Identify which cell holds the provided text, then report its (x, y) central coordinate. 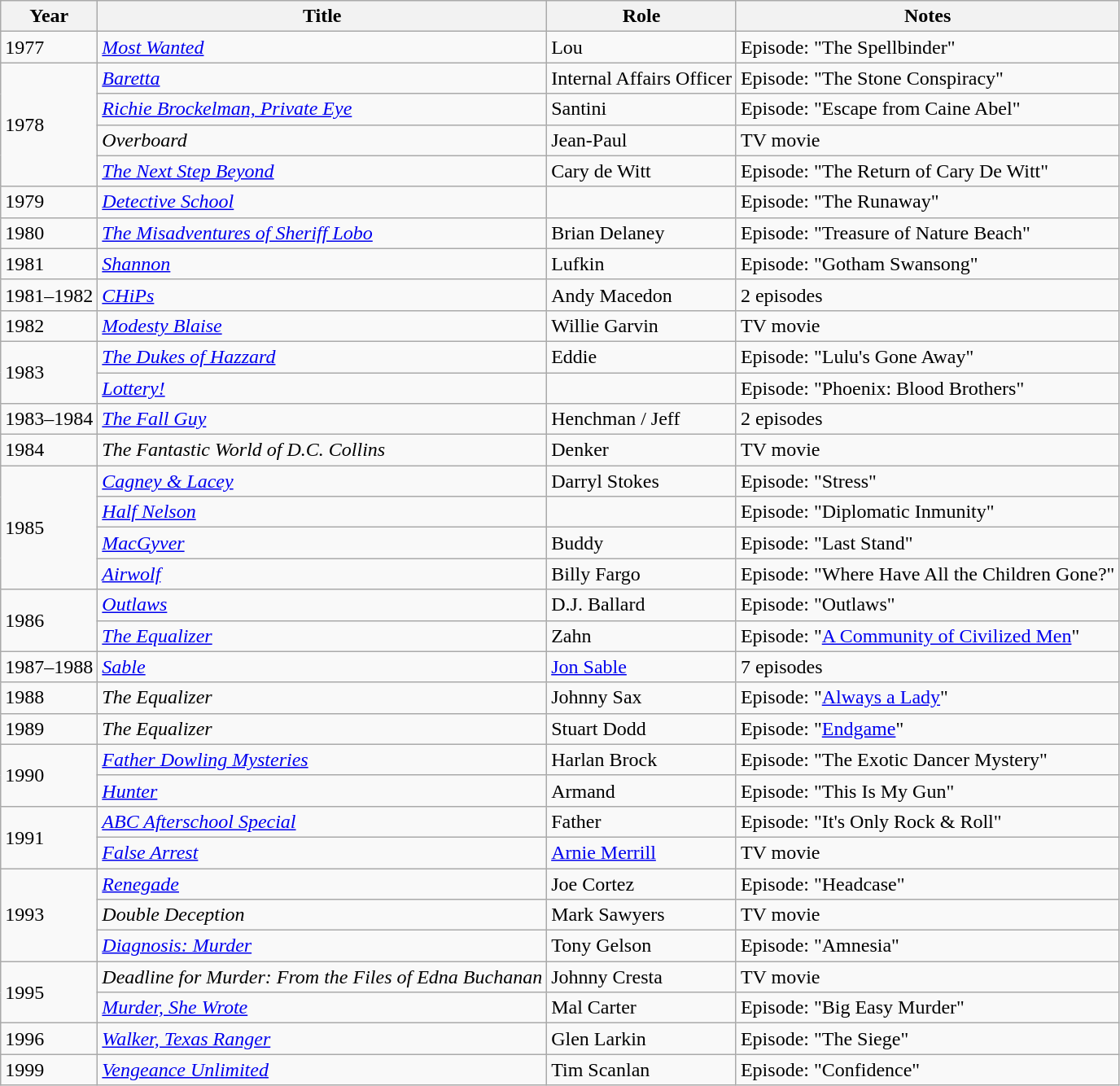
Johnny Cresta (641, 977)
Mal Carter (641, 1008)
Glen Larkin (641, 1039)
Buddy (641, 543)
Tim Scanlan (641, 1070)
Episode: "Confidence" (928, 1070)
Episode: "Where Have All the Children Gone?" (928, 574)
Lou (641, 47)
Santini (641, 109)
Jean-Paul (641, 140)
Episode: "Last Stand" (928, 543)
The Fantastic World of D.C. Collins (322, 450)
Episode: "Amnesia" (928, 946)
Deadline for Murder: From the Files of Edna Buchanan (322, 977)
Father Dowling Mysteries (322, 760)
Diagnosis: Murder (322, 946)
Armand (641, 790)
Lufkin (641, 264)
Episode: "A Community of Civilized Men" (928, 636)
CHiPs (322, 295)
Joe Cortez (641, 883)
1995 (49, 992)
The Next Step Beyond (322, 171)
1984 (49, 450)
The Misadventures of Sheriff Lobo (322, 233)
Lottery! (322, 388)
Willie Garvin (641, 326)
Shannon (322, 264)
MacGyver (322, 543)
Murder, She Wrote (322, 1008)
Cary de Witt (641, 171)
D.J. Ballard (641, 605)
1981–1982 (49, 295)
Richie Brockelman, Private Eye (322, 109)
Episode: "Endgame" (928, 729)
1982 (49, 326)
1979 (49, 202)
1980 (49, 233)
Notes (928, 16)
Eddie (641, 357)
1988 (49, 698)
Episode: "The Stone Conspiracy" (928, 78)
1999 (49, 1070)
1989 (49, 729)
1978 (49, 125)
Overboard (322, 140)
1996 (49, 1039)
Most Wanted (322, 47)
1983 (49, 372)
Cagney & Lacey (322, 481)
Father (641, 821)
Hunter (322, 790)
Darryl Stokes (641, 481)
Denker (641, 450)
Role (641, 16)
1991 (49, 837)
Episode: "This Is My Gun" (928, 790)
Henchman / Jeff (641, 419)
Double Deception (322, 915)
Renegade (322, 883)
Harlan Brock (641, 760)
Sable (322, 667)
1990 (49, 775)
Brian Delaney (641, 233)
Detective School (322, 202)
Episode: "Escape from Caine Abel" (928, 109)
Andy Macedon (641, 295)
Episode: "Gotham Swansong" (928, 264)
Episode: "Headcase" (928, 883)
Stuart Dodd (641, 729)
1993 (49, 914)
Airwolf (322, 574)
Episode: "Always a Lady" (928, 698)
False Arrest (322, 852)
Zahn (641, 636)
Tony Gelson (641, 946)
The Fall Guy (322, 419)
Episode: "Big Easy Murder" (928, 1008)
ABC Afterschool Special (322, 821)
Modesty Blaise (322, 326)
Episode: "The Siege" (928, 1039)
Episode: "It's Only Rock & Roll" (928, 821)
1986 (49, 620)
Internal Affairs Officer (641, 78)
Vengeance Unlimited (322, 1070)
Episode: "The Spellbinder" (928, 47)
Episode: "Outlaws" (928, 605)
1987–1988 (49, 667)
Walker, Texas Ranger (322, 1039)
Episode: "The Return of Cary De Witt" (928, 171)
1985 (49, 528)
Episode: "Lulu's Gone Away" (928, 357)
Outlaws (322, 605)
1983–1984 (49, 419)
1981 (49, 264)
Baretta (322, 78)
Episode: "Phoenix: Blood Brothers" (928, 388)
Episode: "The Exotic Dancer Mystery" (928, 760)
The Dukes of Hazzard (322, 357)
Arnie Merrill (641, 852)
Jon Sable (641, 667)
Mark Sawyers (641, 915)
Episode: "Stress" (928, 481)
Episode: "Treasure of Nature Beach" (928, 233)
Year (49, 16)
Episode: "The Runaway" (928, 202)
7 episodes (928, 667)
Title (322, 16)
Half Nelson (322, 512)
1977 (49, 47)
Billy Fargo (641, 574)
Episode: "Diplomatic Inmunity" (928, 512)
Johnny Sax (641, 698)
